Return the [X, Y] coordinate for the center point of the cell that contains the specified text.  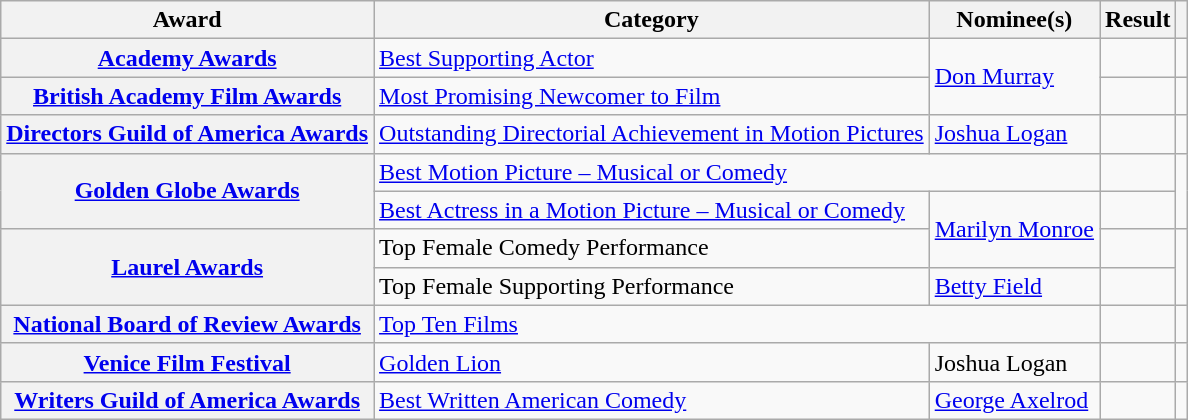
Writers Guild of America Awards [188, 400]
Result [1138, 20]
Best Actress in a Motion Picture – Musical or Comedy [652, 210]
Laurel Awards [188, 267]
Nominee(s) [1014, 20]
Venice Film Festival [188, 362]
Top Female Supporting Performance [652, 286]
Most Promising Newcomer to Film [652, 96]
Top Ten Films [737, 324]
Golden Lion [652, 362]
British Academy Film Awards [188, 96]
Academy Awards [188, 58]
Don Murray [1014, 77]
Golden Globe Awards [188, 191]
Top Female Comedy Performance [652, 248]
Award [188, 20]
Betty Field [1014, 286]
George Axelrod [1014, 400]
Best Written American Comedy [652, 400]
Directors Guild of America Awards [188, 134]
Outstanding Directorial Achievement in Motion Pictures [652, 134]
Category [652, 20]
Best Supporting Actor [652, 58]
Marilyn Monroe [1014, 229]
Best Motion Picture – Musical or Comedy [737, 172]
National Board of Review Awards [188, 324]
